Identify which cell holds the provided text, then report its [X, Y] central coordinate. 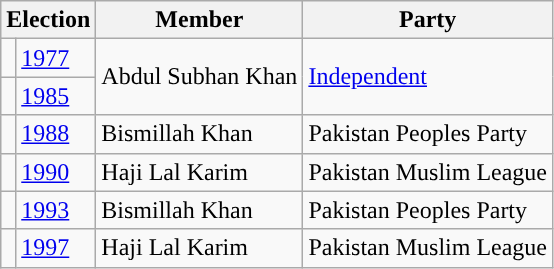
Member [200, 20]
1988 [56, 134]
1993 [56, 210]
1997 [56, 248]
Party [428, 20]
Independent [428, 77]
1990 [56, 172]
1985 [56, 96]
Abdul Subhan Khan [200, 77]
Election [48, 20]
1977 [56, 58]
